Return [X, Y] of the center of cell containing provided text 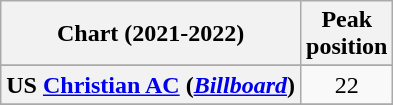
Chart (2021-2022) [151, 34]
22 [347, 85]
US Christian AC (Billboard) [151, 85]
Peak position [347, 34]
